Output the [x, y] coordinate of the center of the cell containing the given text.  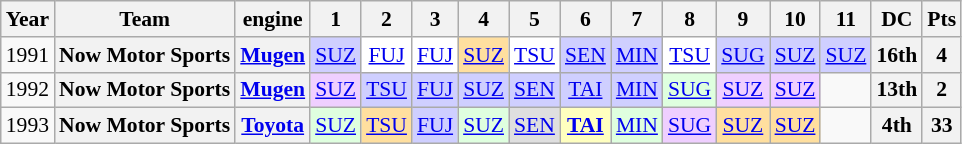
1993 [28, 126]
Team [144, 19]
1991 [28, 55]
11 [846, 19]
Year [28, 19]
7 [637, 19]
engine [272, 19]
1992 [28, 90]
1 [336, 19]
16th [896, 55]
5 [534, 19]
8 [690, 19]
6 [586, 19]
10 [796, 19]
13th [896, 90]
DC [896, 19]
Toyota [272, 126]
9 [742, 19]
33 [942, 126]
Pts [942, 19]
4th [896, 126]
3 [435, 19]
